Return [X, Y] of the center of cell containing provided text 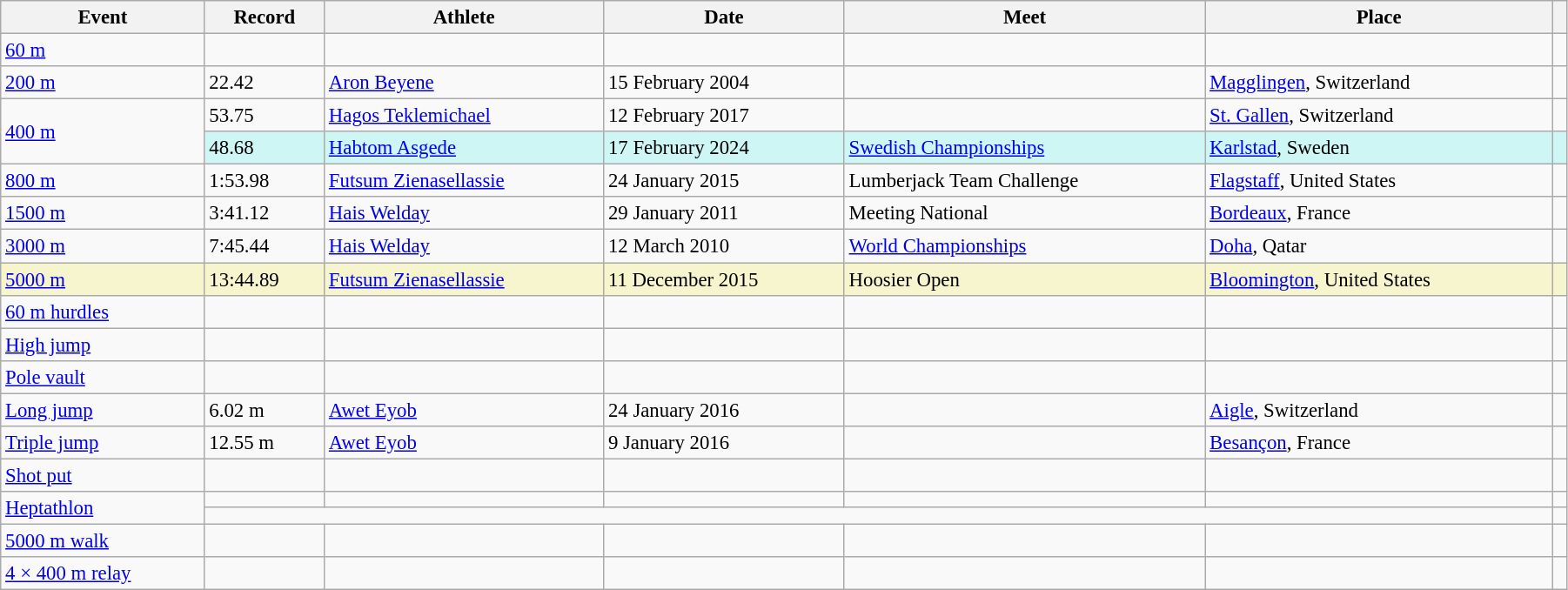
12 March 2010 [724, 246]
St. Gallen, Switzerland [1379, 116]
Doha, Qatar [1379, 246]
60 m hurdles [103, 312]
Karlstad, Sweden [1379, 148]
48.68 [265, 148]
15 February 2004 [724, 83]
Long jump [103, 410]
60 m [103, 50]
3000 m [103, 246]
4 × 400 m relay [103, 573]
Pole vault [103, 377]
Habtom Asgede [465, 148]
Flagstaff, United States [1379, 181]
Bloomington, United States [1379, 279]
1:53.98 [265, 181]
Bordeaux, France [1379, 213]
6.02 m [265, 410]
12.55 m [265, 443]
11 December 2015 [724, 279]
53.75 [265, 116]
Meet [1024, 17]
World Championships [1024, 246]
9 January 2016 [724, 443]
Heptathlon [103, 508]
Aron Beyene [465, 83]
400 m [103, 132]
22.42 [265, 83]
Date [724, 17]
Athlete [465, 17]
Hagos Teklemichael [465, 116]
Lumberjack Team Challenge [1024, 181]
200 m [103, 83]
7:45.44 [265, 246]
17 February 2024 [724, 148]
Shot put [103, 475]
5000 m walk [103, 540]
29 January 2011 [724, 213]
12 February 2017 [724, 116]
800 m [103, 181]
Besançon, France [1379, 443]
24 January 2015 [724, 181]
High jump [103, 345]
Record [265, 17]
Magglingen, Switzerland [1379, 83]
3:41.12 [265, 213]
Meeting National [1024, 213]
Aigle, Switzerland [1379, 410]
5000 m [103, 279]
Hoosier Open [1024, 279]
Triple jump [103, 443]
Event [103, 17]
1500 m [103, 213]
Place [1379, 17]
24 January 2016 [724, 410]
Swedish Championships [1024, 148]
13:44.89 [265, 279]
